Identify which cell holds the provided text, then report its [X, Y] central coordinate. 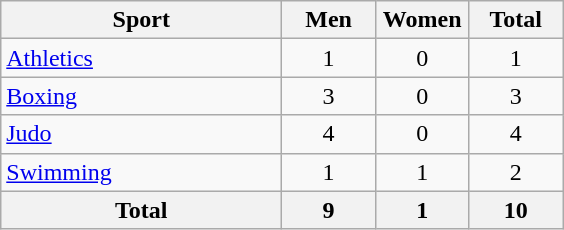
Men [329, 20]
Boxing [142, 96]
Sport [142, 20]
10 [516, 210]
9 [329, 210]
Swimming [142, 172]
Judo [142, 134]
Women [422, 20]
2 [516, 172]
Athletics [142, 58]
